Search for the cell housing the specified text and yield its [x, y] center coordinate. 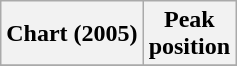
Peakposition [189, 34]
Chart (2005) [72, 34]
